From the cell containing the given text, extract its center point as [X, Y] coordinate. 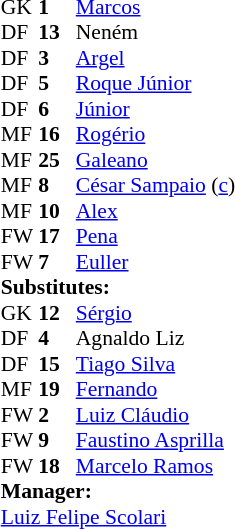
2 [57, 415]
César Sampaio (c) [156, 185]
3 [57, 58]
Sérgio [156, 313]
10 [57, 211]
Pena [156, 237]
Rogério [156, 135]
5 [57, 83]
Luiz Cláudio [156, 415]
Euller [156, 262]
9 [57, 441]
Galeano [156, 160]
6 [57, 109]
12 [57, 313]
Fernando [156, 389]
13 [57, 33]
15 [57, 364]
Argel [156, 58]
GK [20, 313]
Marcelo Ramos [156, 466]
Alex [156, 211]
17 [57, 237]
25 [57, 160]
Agnaldo Liz [156, 339]
4 [57, 339]
7 [57, 262]
8 [57, 185]
Júnior [156, 109]
Tiago Silva [156, 364]
Manager: [118, 491]
16 [57, 135]
18 [57, 466]
19 [57, 389]
Neném [156, 33]
Faustino Asprilla [156, 441]
Roque Júnior [156, 83]
Substitutes: [118, 287]
